Determine the [x, y] coordinate at the center of the cell enclosing the given text.  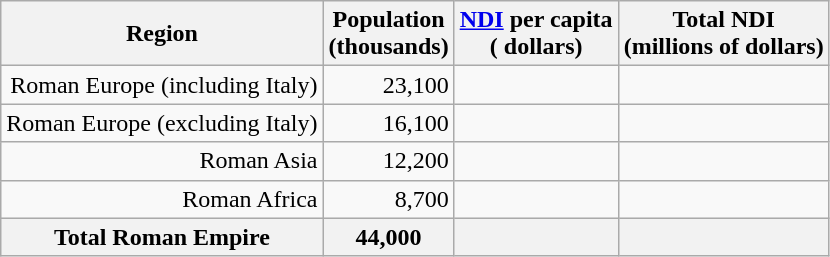
Population(thousands) [388, 34]
16,100 [388, 123]
Total NDI(millions of dollars) [724, 34]
12,200 [388, 161]
Region [162, 34]
Roman Europe (including Italy) [162, 85]
Roman Europe (excluding Italy) [162, 123]
Roman Asia [162, 161]
23,100 [388, 85]
8,700 [388, 199]
Total Roman Empire [162, 237]
NDI per capita( dollars) [536, 34]
44,000 [388, 237]
Roman Africa [162, 199]
